Capture the cell that displays the provided text and extract its [x, y] central coordinate. 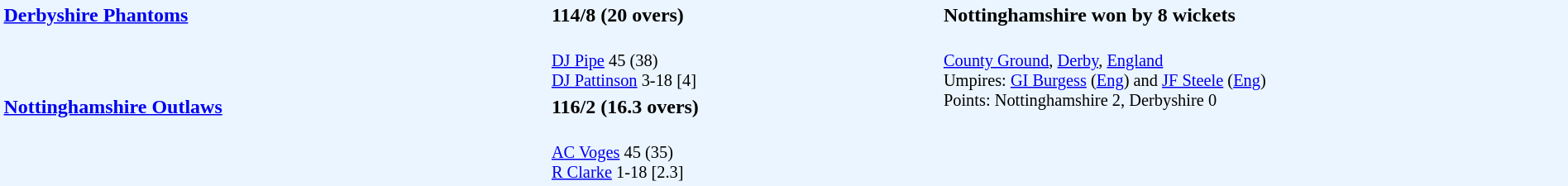
Derbyshire Phantoms [275, 47]
Nottinghamshire won by 8 wickets [1254, 15]
114/8 (20 overs) [744, 15]
116/2 (16.3 overs) [744, 107]
DJ Pipe 45 (38) DJ Pattinson 3-18 [4] [744, 61]
Nottinghamshire Outlaws [275, 139]
AC Voges 45 (35) R Clarke 1-18 [2.3] [744, 152]
County Ground, Derby, England Umpires: GI Burgess (Eng) and JF Steele (Eng) Points: Nottinghamshire 2, Derbyshire 0 [1254, 107]
